Return (X, Y) of the center of cell containing provided text 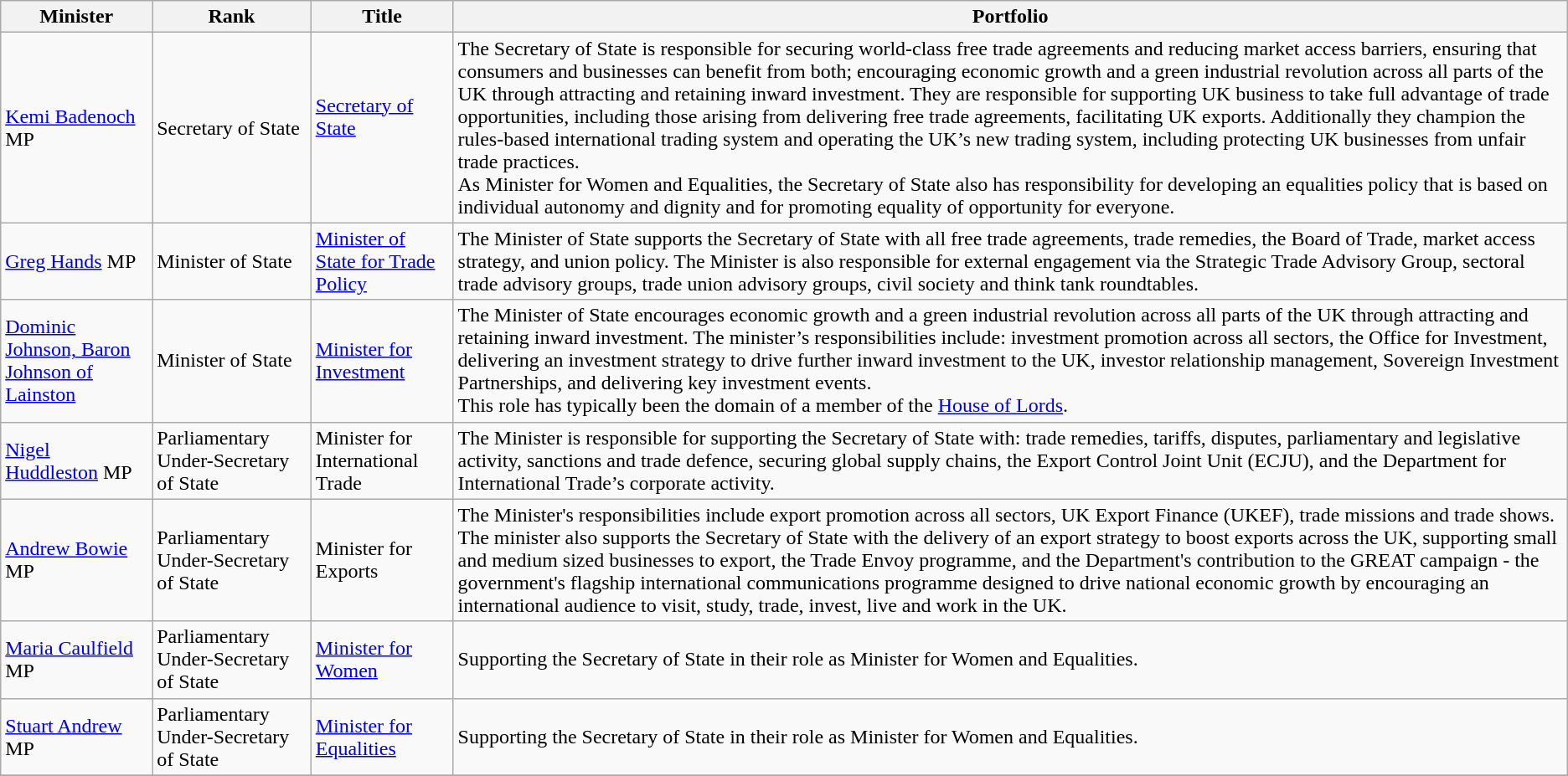
Kemi Badenoch MP (77, 127)
Greg Hands MP (77, 261)
Minister for International Trade (382, 460)
Minister (77, 17)
Andrew Bowie MP (77, 560)
Stuart Andrew MP (77, 737)
Minister of State for Trade Policy (382, 261)
Title (382, 17)
Minister for Women (382, 660)
Nigel Huddleston MP (77, 460)
Dominic Johnson, Baron Johnson of Lainston (77, 361)
Minister for Investment (382, 361)
Portfolio (1010, 17)
Rank (232, 17)
Minister for Equalities (382, 737)
Maria Caulfield MP (77, 660)
Minister for Exports (382, 560)
